Find where the given text appears and provide that cell's center as (x, y) coordinate. 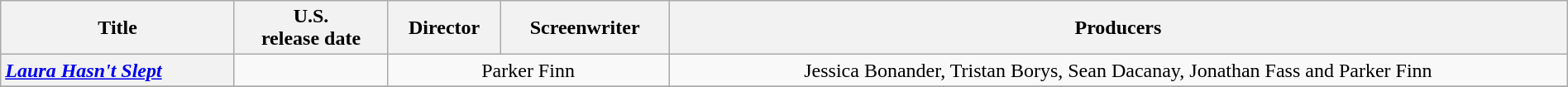
U.S. release date (311, 28)
Title (117, 28)
Director (445, 28)
Jessica Bonander, Tristan Borys, Sean Dacanay, Jonathan Fass and Parker Finn (1118, 70)
Parker Finn (528, 70)
Laura Hasn't Slept (117, 70)
Producers (1118, 28)
Screenwriter (586, 28)
